Identify which cell holds the provided text, then report its [X, Y] central coordinate. 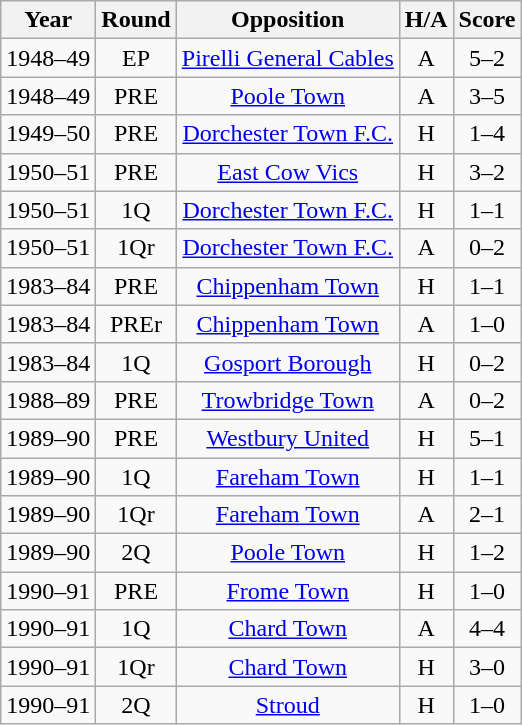
5–2 [487, 58]
Score [487, 20]
EP [136, 58]
2–1 [487, 515]
Trowbridge Town [288, 400]
Stroud [288, 705]
5–1 [487, 438]
Pirelli General Cables [288, 58]
H/A [426, 20]
Frome Town [288, 591]
3–5 [487, 96]
Gosport Borough [288, 362]
3–0 [487, 667]
1–2 [487, 553]
1988–89 [48, 400]
1–4 [487, 134]
1949–50 [48, 134]
4–4 [487, 629]
Westbury United [288, 438]
Opposition [288, 20]
Round [136, 20]
Year [48, 20]
East Cow Vics [288, 172]
PREr [136, 324]
3–2 [487, 172]
